Provide the (x, y) coordinate of the cell's center where the given text is located.  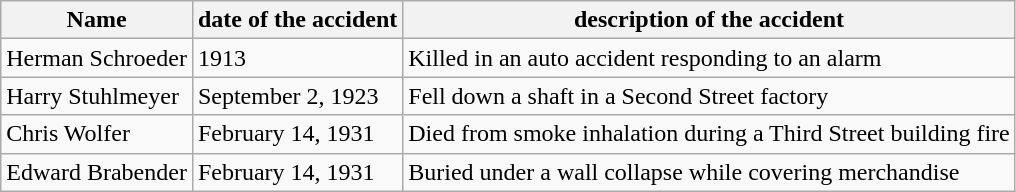
Fell down a shaft in a Second Street factory (709, 96)
September 2, 1923 (297, 96)
Name (97, 20)
Chris Wolfer (97, 134)
Buried under a wall collapse while covering merchandise (709, 172)
Edward Brabender (97, 172)
description of the accident (709, 20)
Harry Stuhlmeyer (97, 96)
1913 (297, 58)
Killed in an auto accident responding to an alarm (709, 58)
Died from smoke inhalation during a Third Street building fire (709, 134)
date of the accident (297, 20)
Herman Schroeder (97, 58)
